Return the [x, y] coordinate for the center point of the cell that contains the specified text.  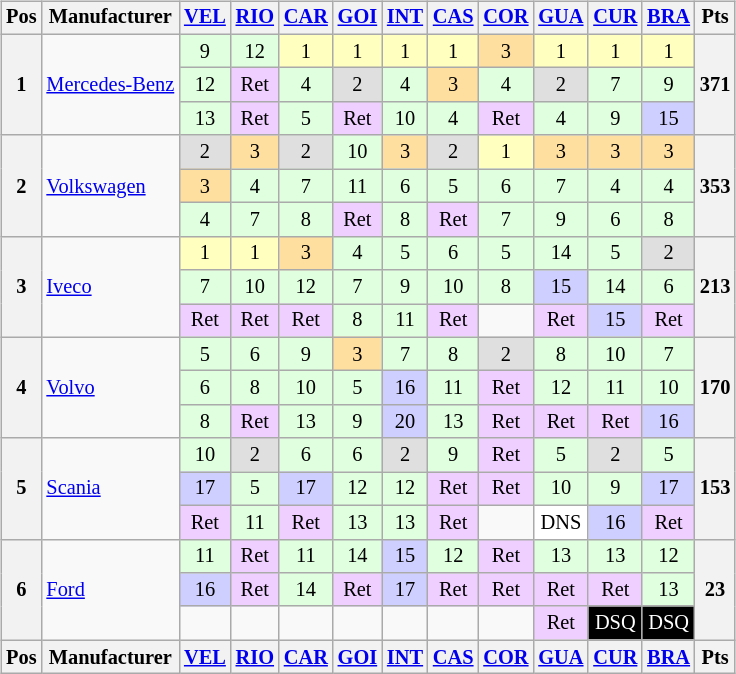
170 [715, 388]
Scania [110, 488]
353 [715, 186]
371 [715, 84]
153 [715, 488]
DNS [560, 522]
Volvo [110, 388]
Mercedes-Benz [110, 84]
Ford [110, 590]
213 [715, 286]
23 [715, 590]
20 [405, 422]
Iveco [110, 286]
Volkswagen [110, 186]
